Return [X, Y] of the center of cell containing provided text 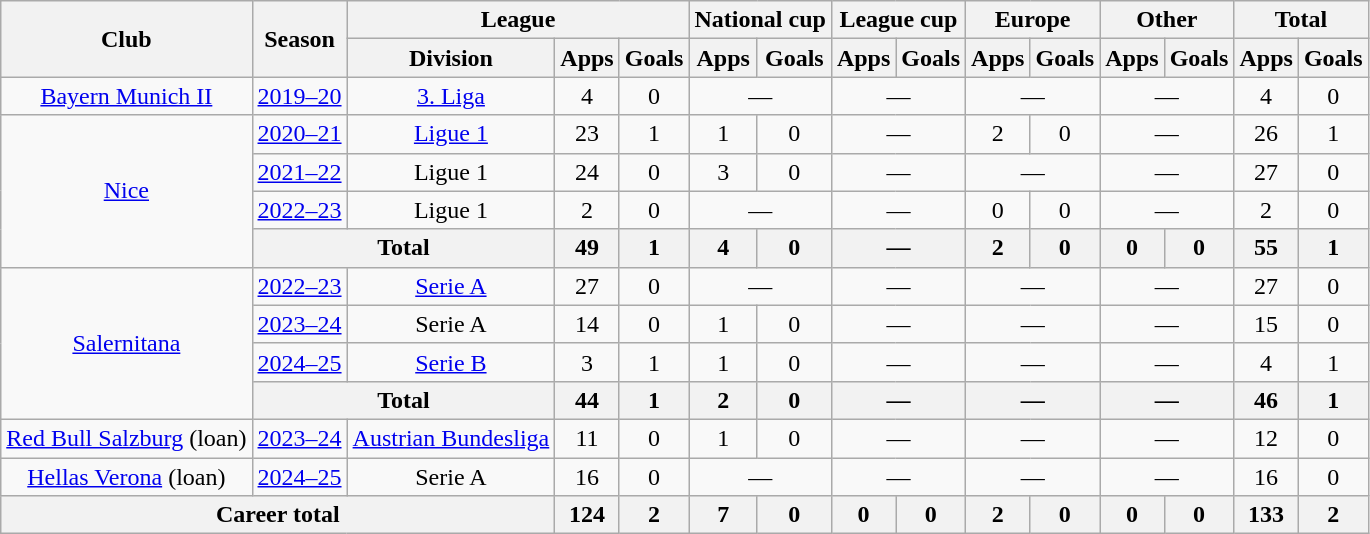
49 [587, 248]
14 [587, 324]
Serie B [451, 362]
11 [587, 438]
44 [587, 400]
League cup [898, 20]
League [518, 20]
24 [587, 172]
133 [1266, 515]
3. Liga [451, 96]
Division [451, 58]
Other [1167, 20]
12 [1266, 438]
2020–21 [300, 134]
Austrian Bundesliga [451, 438]
2019–20 [300, 96]
26 [1266, 134]
Salernitana [126, 343]
Season [300, 39]
National cup [760, 20]
124 [587, 515]
Club [126, 39]
Bayern Munich II [126, 96]
Red Bull Salzburg (loan) [126, 438]
Hellas Verona (loan) [126, 477]
Career total [278, 515]
Europe [1033, 20]
15 [1266, 324]
55 [1266, 248]
23 [587, 134]
46 [1266, 400]
7 [723, 515]
Nice [126, 191]
2021–22 [300, 172]
